Determine the [x, y] coordinate at the center of the cell enclosing the given text.  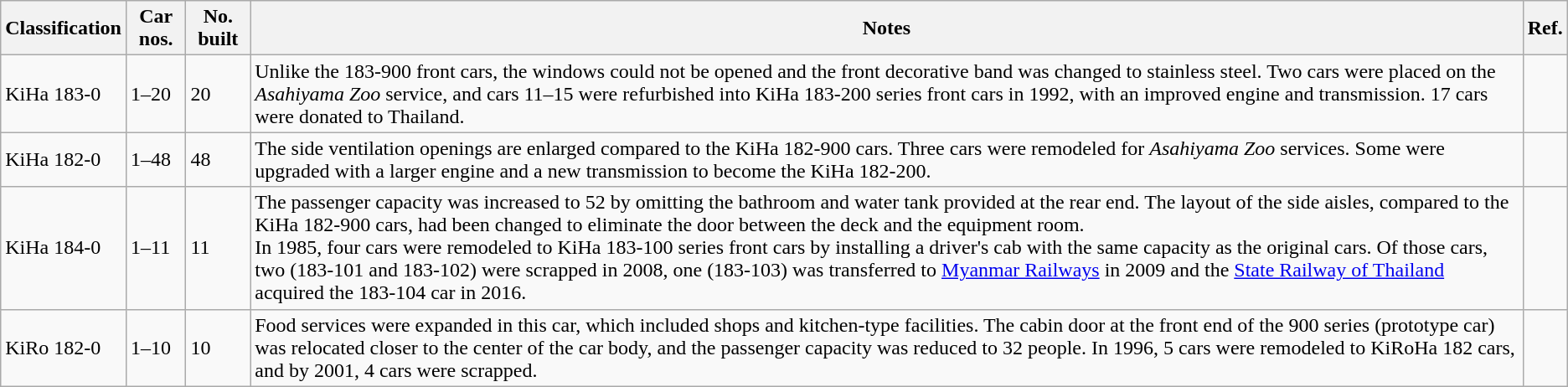
48 [218, 159]
1–20 [156, 94]
KiHa 184-0 [64, 248]
KiHa 182-0 [64, 159]
No. built [218, 28]
10 [218, 348]
20 [218, 94]
Notes [886, 28]
1–11 [156, 248]
Car nos. [156, 28]
KiHa 183-0 [64, 94]
1–10 [156, 348]
Ref. [1545, 28]
1–48 [156, 159]
KiRo 182-0 [64, 348]
Classification [64, 28]
11 [218, 248]
